For the text-containing cell, return its midpoint in (x, y) coordinate format. 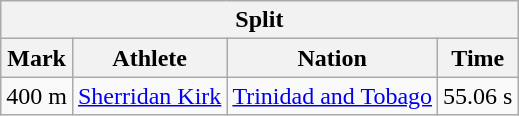
Trinidad and Tobago (332, 96)
Split (260, 20)
Mark (37, 58)
400 m (37, 96)
55.06 s (478, 96)
Nation (332, 58)
Time (478, 58)
Sherridan Kirk (149, 96)
Athlete (149, 58)
